Provide the (x, y) coordinate of the cell's center where the given text is located.  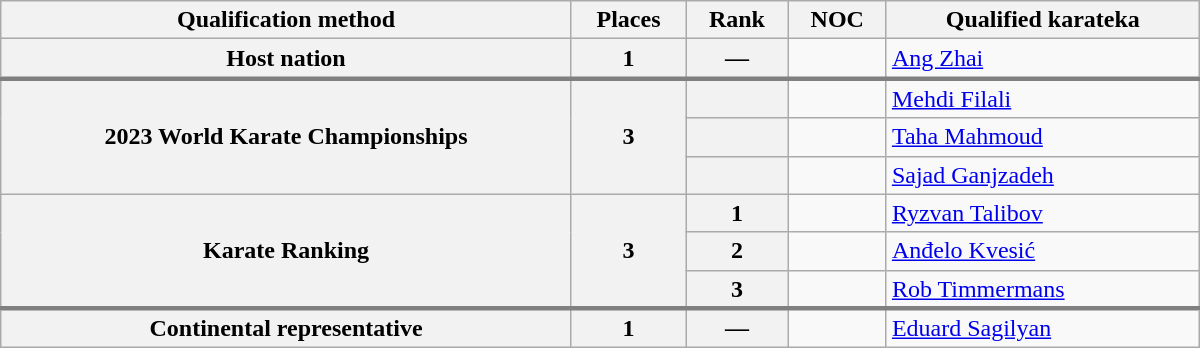
Eduard Sagilyan (1042, 328)
Places (628, 20)
Rank (737, 20)
Ryzvan Talibov (1042, 213)
NOC (837, 20)
Qualification method (286, 20)
Taha Mahmoud (1042, 137)
Qualified karateka (1042, 20)
Continental representative (286, 328)
Ang Zhai (1042, 59)
Anđelo Kvesić (1042, 251)
2023 World Karate Championships (286, 136)
Rob Timmermans (1042, 289)
2 (737, 251)
Host nation (286, 59)
Sajad Ganjzadeh (1042, 175)
Mehdi Filali (1042, 98)
Karate Ranking (286, 251)
